Determine the (X, Y) coordinate at the center of the cell enclosing the given text.  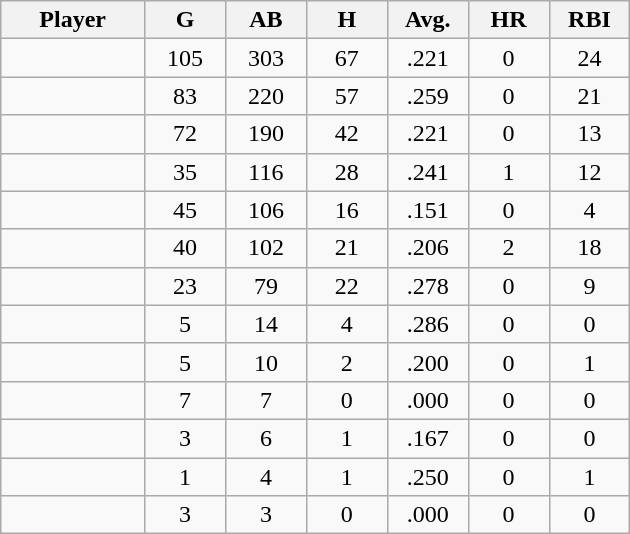
AB (266, 20)
35 (186, 172)
16 (346, 210)
42 (346, 134)
13 (590, 134)
9 (590, 286)
106 (266, 210)
45 (186, 210)
83 (186, 96)
190 (266, 134)
72 (186, 134)
HR (508, 20)
24 (590, 58)
102 (266, 248)
14 (266, 324)
28 (346, 172)
RBI (590, 20)
220 (266, 96)
6 (266, 438)
.259 (428, 96)
Avg. (428, 20)
18 (590, 248)
.286 (428, 324)
G (186, 20)
23 (186, 286)
116 (266, 172)
.241 (428, 172)
57 (346, 96)
.167 (428, 438)
.206 (428, 248)
.250 (428, 477)
.151 (428, 210)
22 (346, 286)
105 (186, 58)
12 (590, 172)
10 (266, 362)
303 (266, 58)
79 (266, 286)
Player (73, 20)
67 (346, 58)
.278 (428, 286)
.200 (428, 362)
40 (186, 248)
H (346, 20)
